Return [X, Y] of the center of cell containing provided text 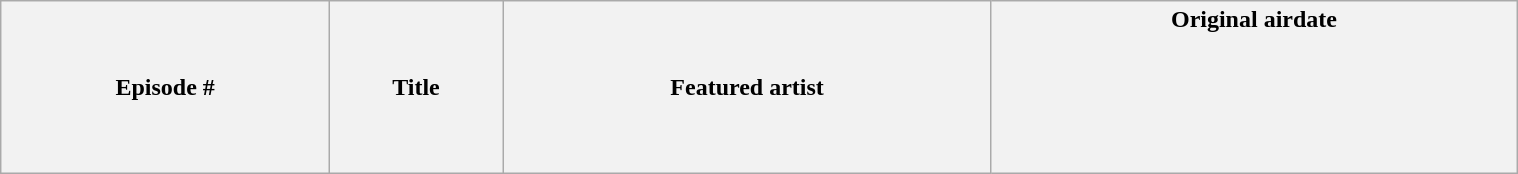
Title [416, 88]
Featured artist [747, 88]
Original airdate [1254, 88]
Episode # [165, 88]
